Detect which cell encompasses the target text, then output its (x, y) center coordinate. 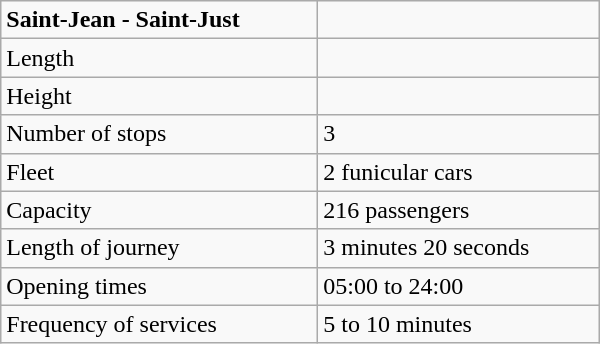
Length (160, 58)
Length of journey (160, 248)
Capacity (160, 210)
05:00 to 24:00 (459, 286)
3 (459, 134)
216 passengers (459, 210)
5 to 10 minutes (459, 324)
Frequency of services (160, 324)
Height (160, 96)
Fleet (160, 172)
Opening times (160, 286)
Saint-Jean - Saint-Just (160, 20)
2 funicular cars (459, 172)
Number of stops (160, 134)
3 minutes 20 seconds (459, 248)
